Locate the cell with the specified text and output its [X, Y] center coordinate. 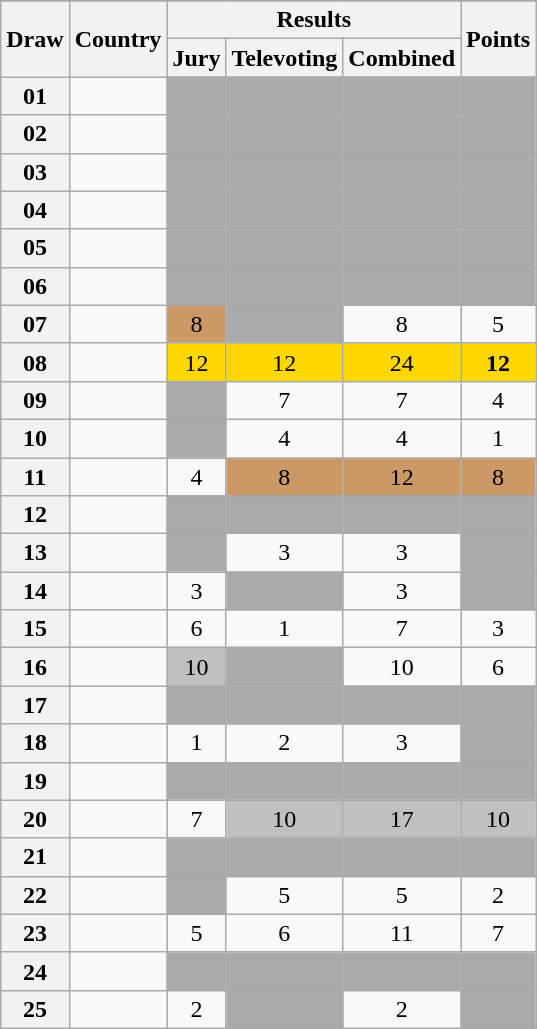
Draw [35, 39]
19 [35, 781]
04 [35, 210]
25 [35, 1009]
21 [35, 857]
Results [314, 20]
Televoting [284, 58]
09 [35, 400]
23 [35, 933]
16 [35, 667]
Country [118, 39]
Jury [196, 58]
05 [35, 248]
08 [35, 362]
20 [35, 819]
Points [498, 39]
Combined [402, 58]
02 [35, 134]
01 [35, 96]
13 [35, 553]
07 [35, 324]
22 [35, 895]
03 [35, 172]
18 [35, 743]
14 [35, 591]
06 [35, 286]
15 [35, 629]
